Extract the (x, y) coordinate from the center of the cell holding the provided text.  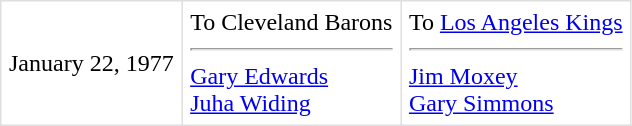
To Los Angeles Kings Jim MoxeyGary Simmons (516, 63)
January 22, 1977 (92, 63)
To Cleveland Barons Gary EdwardsJuha Widing (292, 63)
